From the cell containing the given text, extract its center point as (X, Y) coordinate. 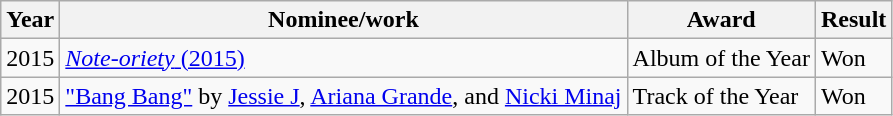
Year (30, 20)
Result (853, 20)
Album of the Year (721, 58)
Track of the Year (721, 96)
Nominee/work (344, 20)
Award (721, 20)
Note-oriety (2015) (344, 58)
"Bang Bang" by Jessie J, Ariana Grande, and Nicki Minaj (344, 96)
